Identify which cell holds the provided text, then report its [x, y] central coordinate. 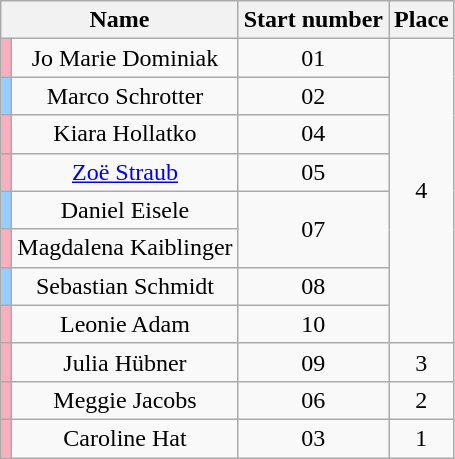
10 [313, 324]
Meggie Jacobs [125, 400]
3 [422, 362]
Sebastian Schmidt [125, 286]
03 [313, 438]
Start number [313, 20]
Leonie Adam [125, 324]
08 [313, 286]
Caroline Hat [125, 438]
Kiara Hollatko [125, 134]
Jo Marie Dominiak [125, 58]
4 [422, 191]
05 [313, 172]
Daniel Eisele [125, 210]
Name [120, 20]
2 [422, 400]
04 [313, 134]
Magdalena Kaiblinger [125, 248]
1 [422, 438]
09 [313, 362]
Julia Hübner [125, 362]
Marco Schrotter [125, 96]
Place [422, 20]
07 [313, 229]
02 [313, 96]
06 [313, 400]
01 [313, 58]
Zoë Straub [125, 172]
